Return the [x, y] coordinate for the center point of the cell that contains the specified text.  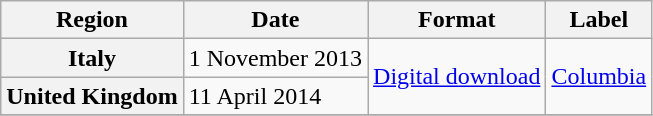
Format [457, 20]
Digital download [457, 77]
Columbia [599, 77]
1 November 2013 [275, 58]
Label [599, 20]
Italy [92, 58]
Region [92, 20]
11 April 2014 [275, 96]
United Kingdom [92, 96]
Date [275, 20]
